Provide the (x, y) coordinate of the cell's center where the given text is located.  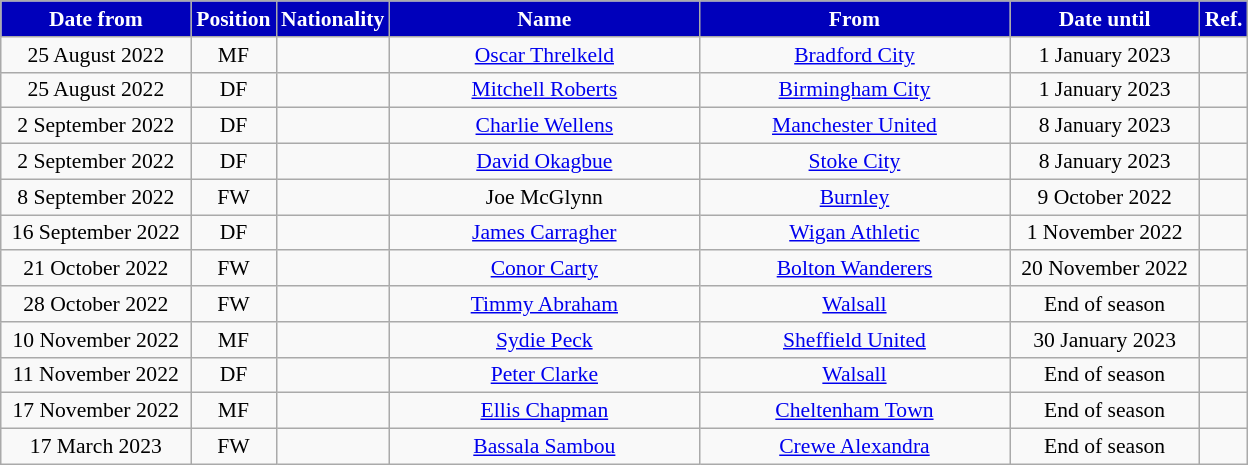
30 January 2023 (1105, 340)
17 November 2022 (96, 411)
11 November 2022 (96, 375)
9 October 2022 (1105, 197)
From (854, 19)
Sheffield United (854, 340)
Name (544, 19)
Conor Carty (544, 269)
Sydie Peck (544, 340)
Ref. (1224, 19)
Timmy Abraham (544, 304)
Charlie Wellens (544, 126)
10 November 2022 (96, 340)
Bradford City (854, 55)
Bassala Sambou (544, 447)
David Okagbue (544, 162)
Manchester United (854, 126)
Position (234, 19)
Stoke City (854, 162)
28 October 2022 (96, 304)
8 September 2022 (96, 197)
16 September 2022 (96, 233)
Date from (96, 19)
Cheltenham Town (854, 411)
Birmingham City (854, 90)
Nationality (332, 19)
21 October 2022 (96, 269)
Ellis Chapman (544, 411)
Oscar Threlkeld (544, 55)
20 November 2022 (1105, 269)
17 March 2023 (96, 447)
James Carragher (544, 233)
Joe McGlynn (544, 197)
Peter Clarke (544, 375)
Bolton Wanderers (854, 269)
Date until (1105, 19)
Mitchell Roberts (544, 90)
Burnley (854, 197)
Wigan Athletic (854, 233)
Crewe Alexandra (854, 447)
1 November 2022 (1105, 233)
